Scan for the cell matching the given text and deliver its [x, y] coordinate at center. 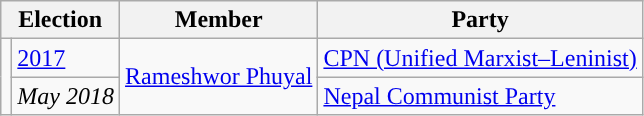
CPN (Unified Marxist–Leninist) [480, 58]
May 2018 [66, 96]
Nepal Communist Party [480, 96]
Rameshwor Phuyal [219, 77]
2017 [66, 58]
Election [60, 20]
Member [219, 20]
Party [480, 20]
